Return the (x, y) coordinate for the center point of the cell that contains the specified text.  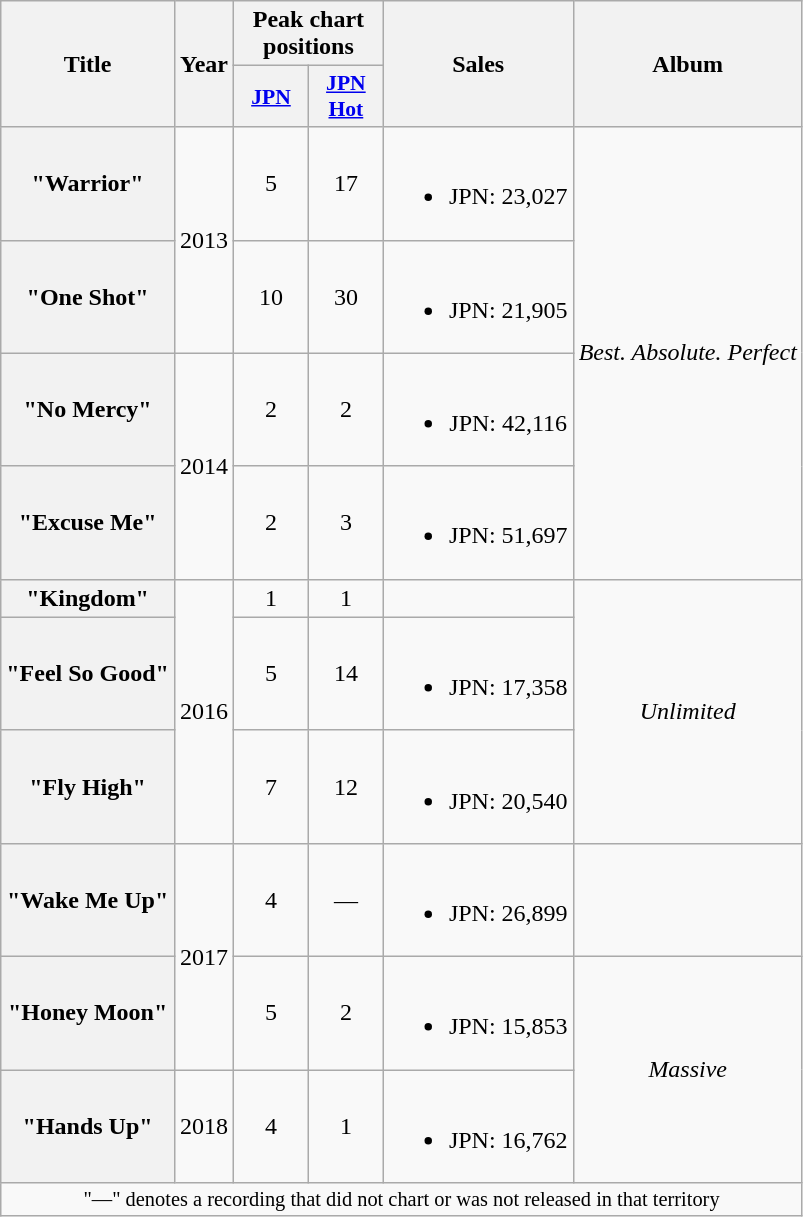
"One Shot" (88, 296)
12 (346, 786)
JPN: 21,905 (478, 296)
"Feel So Good" (88, 674)
"Hands Up" (88, 1126)
2018 (204, 1126)
Year (204, 64)
JPN: 42,116 (478, 410)
JPN: 26,899 (478, 900)
2017 (204, 956)
"Fly High" (88, 786)
2014 (204, 466)
JPN: 23,027 (478, 184)
"—" denotes a recording that did not chart or was not released in that territory (402, 1200)
14 (346, 674)
Album (688, 64)
"Excuse Me" (88, 522)
17 (346, 184)
"Warrior" (88, 184)
2016 (204, 711)
Sales (478, 64)
30 (346, 296)
7 (272, 786)
Peak chart positions (309, 34)
JPN: 17,358 (478, 674)
3 (346, 522)
JPN: 51,697 (478, 522)
— (346, 900)
Massive (688, 1069)
"Honey Moon" (88, 1012)
2013 (204, 240)
JPN: 20,540 (478, 786)
"Wake Me Up" (88, 900)
10 (272, 296)
JPN: 16,762 (478, 1126)
Title (88, 64)
Best. Absolute. Perfect (688, 353)
"No Mercy" (88, 410)
"Kingdom" (88, 598)
JPNHot (346, 96)
JPN: 15,853 (478, 1012)
JPN (272, 96)
Unlimited (688, 711)
